Pinpoint the cell where the given text exists, returning its (x, y) midpoint coordinate. 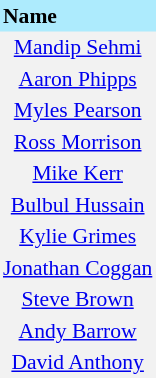
Mike Kerr (78, 174)
Kylie Grimes (78, 236)
Bulbul Hussain (78, 205)
Steve Brown (78, 300)
Aaron Phipps (78, 79)
Mandip Sehmi (78, 48)
Jonathan Coggan (78, 268)
Ross Morrison (78, 142)
Myles Pearson (78, 110)
David Anthony (78, 362)
Andy Barrow (78, 331)
Name (78, 16)
